Extract the [x, y] coordinate from the center of the cell holding the provided text.  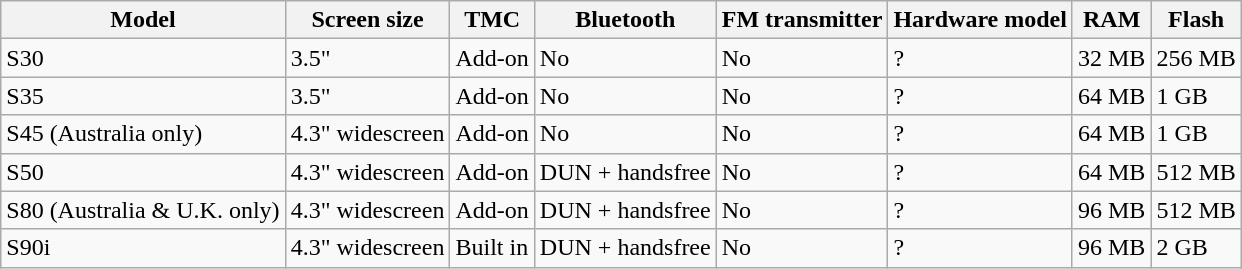
TMC [492, 20]
S35 [143, 96]
S30 [143, 58]
256 MB [1196, 58]
2 GB [1196, 248]
32 MB [1111, 58]
Bluetooth [625, 20]
S45 (Australia only) [143, 134]
Built in [492, 248]
S50 [143, 172]
Hardware model [980, 20]
Flash [1196, 20]
Model [143, 20]
Screen size [368, 20]
FM transmitter [802, 20]
S80 (Australia & U.K. only) [143, 210]
RAM [1111, 20]
S90i [143, 248]
